Scan for the cell matching the given text and deliver its [X, Y] coordinate at center. 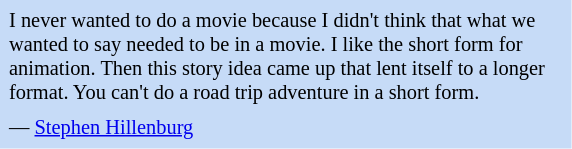
— Stephen Hillenburg [286, 128]
